Identify which cell holds the provided text, then report its [x, y] central coordinate. 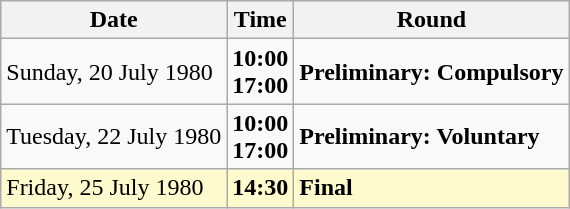
Tuesday, 22 July 1980 [114, 136]
Final [432, 188]
Date [114, 20]
Friday, 25 July 1980 [114, 188]
Preliminary: Compulsory [432, 72]
Round [432, 20]
14:30 [260, 188]
Preliminary: Voluntary [432, 136]
Time [260, 20]
Sunday, 20 July 1980 [114, 72]
